Scan for the cell matching the given text and deliver its (x, y) coordinate at center. 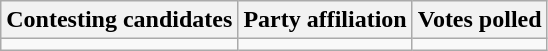
Party affiliation (325, 20)
Contesting candidates (120, 20)
Votes polled (480, 20)
